Find where the given text appears and provide that cell's center as (x, y) coordinate. 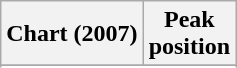
Chart (2007) (72, 34)
Peakposition (189, 34)
